Search for the cell housing the specified text and yield its [X, Y] center coordinate. 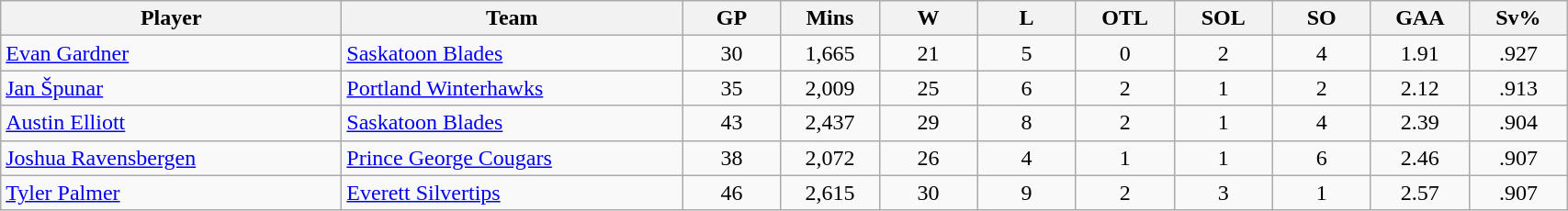
9 [1027, 193]
2,437 [830, 123]
SOL [1224, 18]
SO [1321, 18]
Team [513, 18]
26 [928, 158]
2.57 [1420, 193]
Mins [830, 18]
3 [1224, 193]
2.46 [1420, 158]
.904 [1517, 123]
2,009 [830, 88]
GAA [1420, 18]
Sv% [1517, 18]
2,072 [830, 158]
8 [1027, 123]
21 [928, 53]
25 [928, 88]
OTL [1124, 18]
Prince George Cougars [513, 158]
Player [171, 18]
Tyler Palmer [171, 193]
Evan Gardner [171, 53]
46 [731, 193]
Austin Elliott [171, 123]
Jan Špunar [171, 88]
38 [731, 158]
.927 [1517, 53]
2,615 [830, 193]
W [928, 18]
.913 [1517, 88]
Joshua Ravensbergen [171, 158]
2.39 [1420, 123]
GP [731, 18]
L [1027, 18]
29 [928, 123]
Portland Winterhawks [513, 88]
0 [1124, 53]
5 [1027, 53]
2.12 [1420, 88]
1,665 [830, 53]
43 [731, 123]
35 [731, 88]
1.91 [1420, 53]
Everett Silvertips [513, 193]
